Capture the cell that displays the provided text and extract its (x, y) central coordinate. 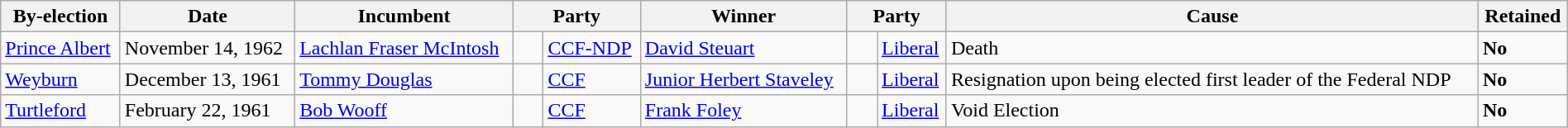
Prince Albert (61, 48)
February 22, 1961 (207, 111)
November 14, 1962 (207, 48)
Lachlan Fraser McIntosh (404, 48)
By-election (61, 17)
Tommy Douglas (404, 79)
December 13, 1961 (207, 79)
Cause (1212, 17)
CCF-NDP (592, 48)
Resignation upon being elected first leader of the Federal NDP (1212, 79)
Frank Foley (743, 111)
Incumbent (404, 17)
Void Election (1212, 111)
Weyburn (61, 79)
David Steuart (743, 48)
Bob Wooff (404, 111)
Junior Herbert Staveley (743, 79)
Turtleford (61, 111)
Retained (1523, 17)
Death (1212, 48)
Winner (743, 17)
Date (207, 17)
